Search for the cell housing the specified text and yield its (x, y) center coordinate. 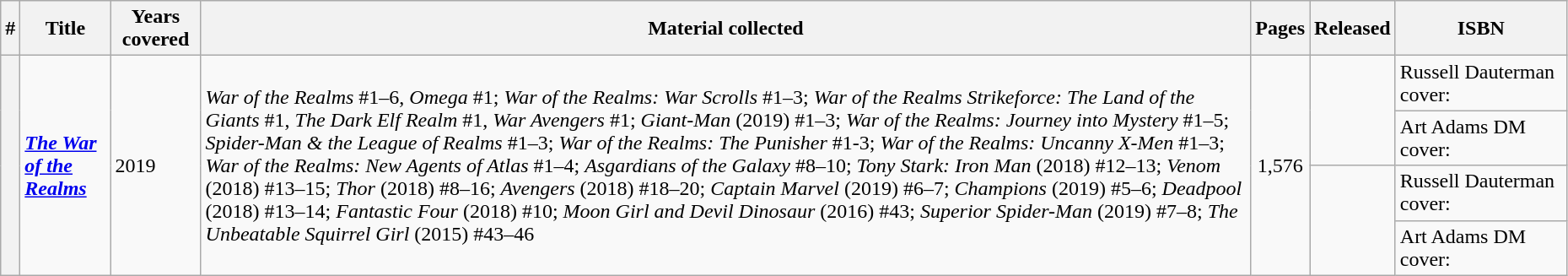
2019 (155, 165)
Material collected (725, 29)
Released (1353, 29)
Title (66, 29)
ISBN (1481, 29)
Years covered (155, 29)
# (10, 29)
The War of the Realms (66, 165)
Pages (1280, 29)
1,576 (1280, 165)
